From the cell containing the given text, extract its center point as (x, y) coordinate. 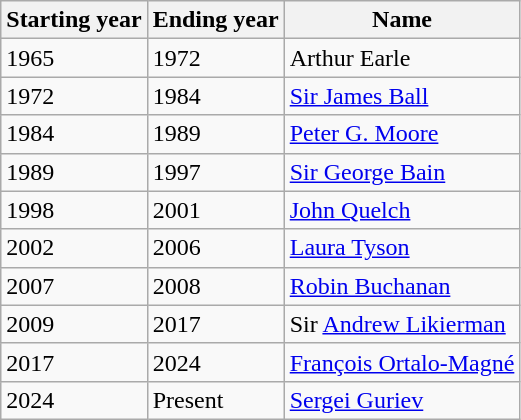
2006 (216, 248)
2001 (216, 210)
François Ortalo-Magné (402, 362)
Present (216, 400)
1997 (216, 172)
Ending year (216, 20)
1965 (74, 58)
Laura Tyson (402, 248)
Sir Andrew Likierman (402, 324)
John Quelch (402, 210)
Sir George Bain (402, 172)
Name (402, 20)
Robin Buchanan (402, 286)
Starting year (74, 20)
1998 (74, 210)
2002 (74, 248)
Sergei Guriev (402, 400)
2009 (74, 324)
Sir James Ball (402, 96)
2008 (216, 286)
Arthur Earle (402, 58)
2007 (74, 286)
Peter G. Moore (402, 134)
